Identify which cell holds the provided text, then report its (x, y) central coordinate. 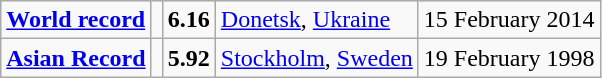
Asian Record (76, 58)
15 February 2014 (509, 20)
Donetsk, Ukraine (316, 20)
19 February 1998 (509, 58)
5.92 (188, 58)
6.16 (188, 20)
Stockholm, Sweden (316, 58)
World record (76, 20)
